Locate the cell with the specified text and output its [X, Y] center coordinate. 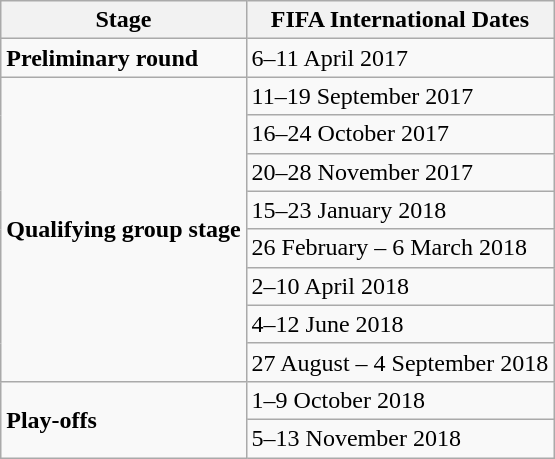
11–19 September 2017 [400, 96]
Play-offs [124, 419]
1–9 October 2018 [400, 400]
4–12 June 2018 [400, 324]
FIFA International Dates [400, 20]
27 August – 4 September 2018 [400, 362]
20–28 November 2017 [400, 172]
5–13 November 2018 [400, 438]
26 February – 6 March 2018 [400, 248]
2–10 April 2018 [400, 286]
6–11 April 2017 [400, 58]
Qualifying group stage [124, 229]
Preliminary round [124, 58]
Stage [124, 20]
15–23 January 2018 [400, 210]
16–24 October 2017 [400, 134]
